Extract the (X, Y) coordinate from the center of the cell holding the provided text.  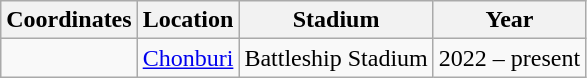
Stadium (336, 20)
Location (188, 20)
Battleship Stadium (336, 58)
Year (509, 20)
Chonburi (188, 58)
2022 – present (509, 58)
Coordinates (69, 20)
